Detect which cell encompasses the target text, then output its (X, Y) center coordinate. 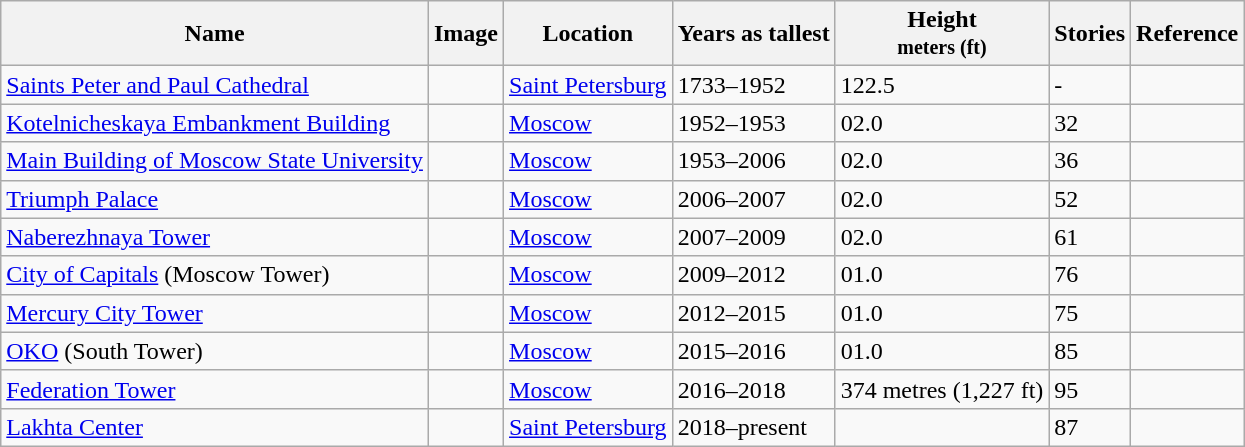
Name (215, 34)
75 (1090, 313)
OKO (South Tower) (215, 351)
2016–2018 (754, 389)
2007–2009 (754, 237)
- (1090, 85)
Saints Peter and Paul Cathedral (215, 85)
Kotelnicheskaya Embankment Building (215, 123)
Location (588, 34)
2012–2015 (754, 313)
1953–2006 (754, 161)
85 (1090, 351)
2009–2012 (754, 275)
122.5 (942, 85)
Heightmeters (ft) (942, 34)
95 (1090, 389)
1733–1952 (754, 85)
Naberezhnaya Tower (215, 237)
Mercury City Tower (215, 313)
374 metres (1,227 ft) (942, 389)
2006–2007 (754, 199)
Years as tallest (754, 34)
Image (466, 34)
76 (1090, 275)
2018–present (754, 427)
87 (1090, 427)
Reference (1188, 34)
Lakhta Center (215, 427)
City of Capitals (Moscow Tower) (215, 275)
Stories (1090, 34)
32 (1090, 123)
Main Building of Moscow State University (215, 161)
52 (1090, 199)
36 (1090, 161)
1952–1953 (754, 123)
Triumph Palace (215, 199)
Federation Tower (215, 389)
2015–2016 (754, 351)
61 (1090, 237)
